Pinpoint the cell where the given text exists, returning its (x, y) midpoint coordinate. 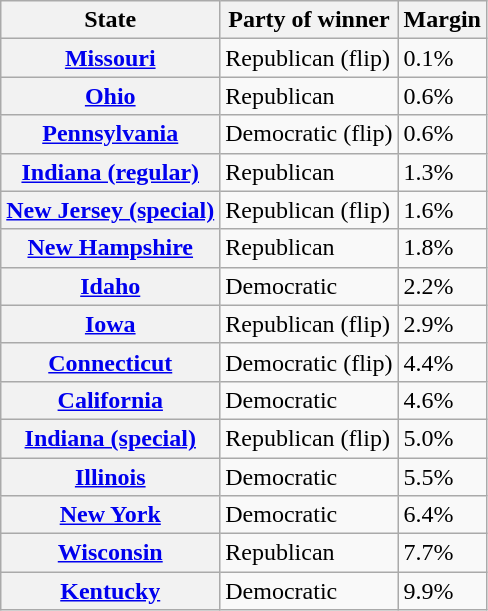
2.9% (442, 324)
7.7% (442, 553)
2.2% (442, 286)
1.8% (442, 248)
New Hampshire (110, 248)
4.4% (442, 362)
Indiana (special) (110, 438)
Indiana (regular) (110, 172)
Iowa (110, 324)
Idaho (110, 286)
Missouri (110, 58)
9.9% (442, 591)
Illinois (110, 477)
1.6% (442, 210)
New York (110, 515)
Kentucky (110, 591)
New Jersey (special) (110, 210)
California (110, 400)
Connecticut (110, 362)
5.0% (442, 438)
5.5% (442, 477)
Margin (442, 20)
0.1% (442, 58)
6.4% (442, 515)
Pennsylvania (110, 134)
1.3% (442, 172)
State (110, 20)
Party of winner (309, 20)
Wisconsin (110, 553)
4.6% (442, 400)
Ohio (110, 96)
